Find where the given text appears and provide that cell's center as [x, y] coordinate. 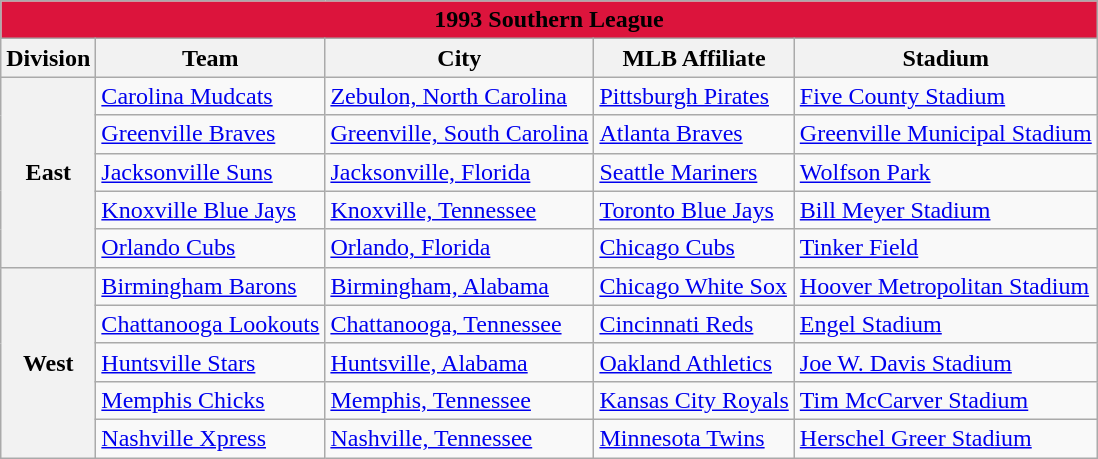
Greenville Braves [210, 134]
Chicago Cubs [694, 248]
Huntsville, Alabama [460, 362]
Birmingham, Alabama [460, 286]
Pittsburgh Pirates [694, 96]
Tinker Field [946, 248]
Jacksonville Suns [210, 172]
City [460, 58]
Seattle Mariners [694, 172]
Knoxville, Tennessee [460, 210]
Herschel Greer Stadium [946, 438]
Orlando, Florida [460, 248]
1993 Southern League [550, 20]
Stadium [946, 58]
Toronto Blue Jays [694, 210]
Bill Meyer Stadium [946, 210]
Atlanta Braves [694, 134]
Carolina Mudcats [210, 96]
Memphis, Tennessee [460, 400]
Division [48, 58]
West [48, 362]
Five County Stadium [946, 96]
Orlando Cubs [210, 248]
Knoxville Blue Jays [210, 210]
Engel Stadium [946, 324]
Chattanooga, Tennessee [460, 324]
Birmingham Barons [210, 286]
Minnesota Twins [694, 438]
Nashville Xpress [210, 438]
Nashville, Tennessee [460, 438]
Joe W. Davis Stadium [946, 362]
Greenville, South Carolina [460, 134]
Zebulon, North Carolina [460, 96]
East [48, 172]
Kansas City Royals [694, 400]
MLB Affiliate [694, 58]
Huntsville Stars [210, 362]
Oakland Athletics [694, 362]
Wolfson Park [946, 172]
Memphis Chicks [210, 400]
Hoover Metropolitan Stadium [946, 286]
Tim McCarver Stadium [946, 400]
Jacksonville, Florida [460, 172]
Cincinnati Reds [694, 324]
Chattanooga Lookouts [210, 324]
Chicago White Sox [694, 286]
Greenville Municipal Stadium [946, 134]
Team [210, 58]
